Return the (X, Y) coordinate for the center point of the cell that contains the specified text.  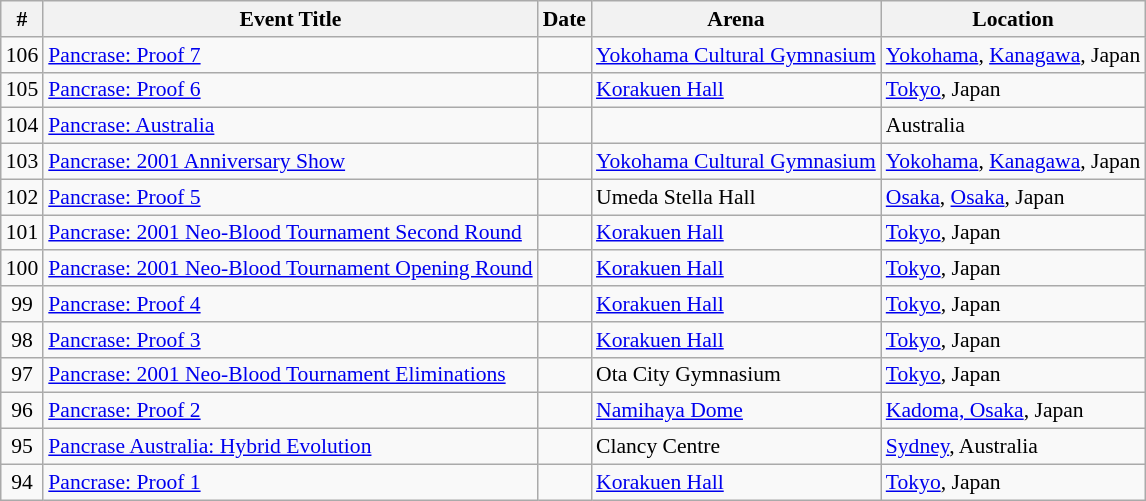
97 (22, 375)
Pancrase: 2001 Anniversary Show (290, 162)
96 (22, 411)
103 (22, 162)
98 (22, 340)
Pancrase: Proof 2 (290, 411)
Pancrase: Proof 3 (290, 340)
99 (22, 304)
100 (22, 269)
Pancrase Australia: Hybrid Evolution (290, 447)
Location (1014, 19)
Kadoma, Osaka, Japan (1014, 411)
Pancrase: Proof 4 (290, 304)
Osaka, Osaka, Japan (1014, 197)
Arena (736, 19)
Event Title (290, 19)
Pancrase: 2001 Neo-Blood Tournament Eliminations (290, 375)
Pancrase: Proof 7 (290, 55)
Pancrase: Proof 6 (290, 90)
104 (22, 126)
Australia (1014, 126)
95 (22, 447)
Pancrase: Proof 5 (290, 197)
Pancrase: 2001 Neo-Blood Tournament Second Round (290, 233)
# (22, 19)
Umeda Stella Hall (736, 197)
Clancy Centre (736, 447)
Date (564, 19)
Ota City Gymnasium (736, 375)
Sydney, Australia (1014, 447)
Pancrase: Australia (290, 126)
Namihaya Dome (736, 411)
94 (22, 482)
Pancrase: 2001 Neo-Blood Tournament Opening Round (290, 269)
105 (22, 90)
102 (22, 197)
106 (22, 55)
Pancrase: Proof 1 (290, 482)
101 (22, 233)
